Output the [x, y] coordinate of the center of the cell containing the given text.  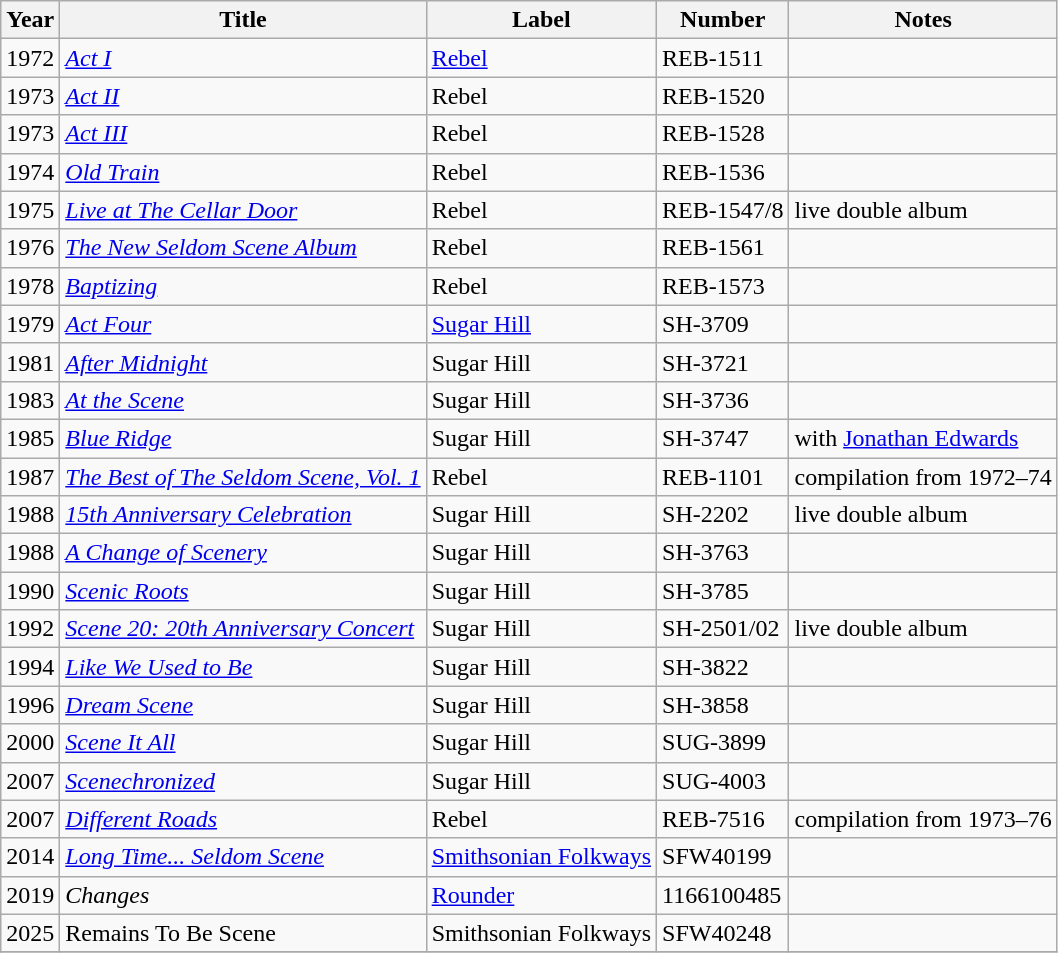
1992 [30, 629]
Baptizing [243, 286]
Label [541, 20]
Scenic Roots [243, 591]
Title [243, 20]
1985 [30, 438]
REB-7516 [723, 819]
compilation from 1973–76 [923, 819]
Like We Used to Be [243, 667]
Blue Ridge [243, 438]
REB-1520 [723, 96]
SH-3763 [723, 553]
REB-1536 [723, 172]
Different Roads [243, 819]
2019 [30, 895]
Scene 20: 20th Anniversary Concert [243, 629]
Changes [243, 895]
compilation from 1972–74 [923, 477]
SH-3747 [723, 438]
After Midnight [243, 362]
with Jonathan Edwards [923, 438]
2000 [30, 743]
REB-1511 [723, 58]
At the Scene [243, 400]
Year [30, 20]
Act I [243, 58]
Act III [243, 134]
1990 [30, 591]
SH-3785 [723, 591]
2014 [30, 857]
Scenechronized [243, 781]
1976 [30, 248]
REB-1547/8 [723, 210]
1974 [30, 172]
Live at The Cellar Door [243, 210]
REB-1561 [723, 248]
SH-3822 [723, 667]
1972 [30, 58]
1166100485 [723, 895]
Long Time... Seldom Scene [243, 857]
Remains To Be Scene [243, 933]
SH-3721 [723, 362]
A Change of Scenery [243, 553]
The Best of The Seldom Scene, Vol. 1 [243, 477]
1987 [30, 477]
Dream Scene [243, 705]
1979 [30, 324]
Number [723, 20]
SUG-4003 [723, 781]
1981 [30, 362]
Old Train [243, 172]
The New Seldom Scene Album [243, 248]
SH-2501/02 [723, 629]
2025 [30, 933]
Rounder [541, 895]
1994 [30, 667]
SH-2202 [723, 515]
Scene It All [243, 743]
Act Four [243, 324]
REB-1101 [723, 477]
REB-1573 [723, 286]
SH-3736 [723, 400]
SUG-3899 [723, 743]
Act II [243, 96]
1975 [30, 210]
15th Anniversary Celebration [243, 515]
1996 [30, 705]
SH-3709 [723, 324]
SH-3858 [723, 705]
SFW40199 [723, 857]
Notes [923, 20]
1978 [30, 286]
1983 [30, 400]
REB-1528 [723, 134]
SFW40248 [723, 933]
